Determine the (x, y) coordinate at the center of the cell enclosing the given text.  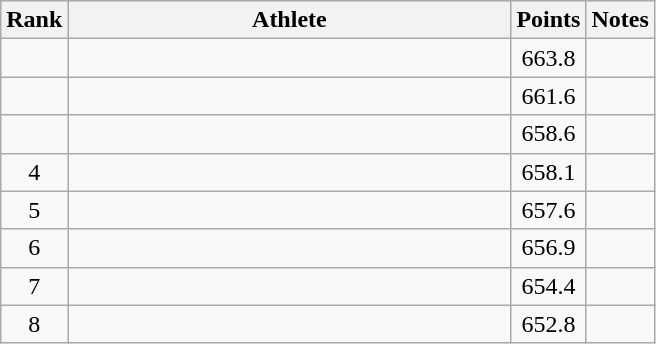
663.8 (548, 58)
658.1 (548, 172)
Rank (34, 20)
656.9 (548, 248)
6 (34, 248)
658.6 (548, 134)
7 (34, 286)
Athlete (290, 20)
661.6 (548, 96)
8 (34, 324)
652.8 (548, 324)
Notes (620, 20)
Points (548, 20)
5 (34, 210)
657.6 (548, 210)
4 (34, 172)
654.4 (548, 286)
